Return the [x, y] coordinate for the center point of the cell that contains the specified text.  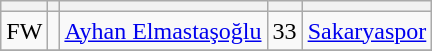
33 [284, 31]
FW [24, 31]
Ayhan Elmastaşoğlu [163, 31]
Sakaryaspor [367, 31]
